Pinpoint the cell where the given text exists, returning its [X, Y] midpoint coordinate. 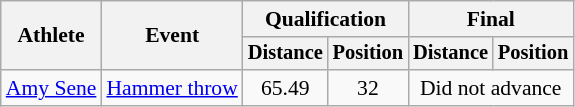
32 [368, 88]
Final [490, 19]
Did not advance [490, 88]
Event [172, 36]
Athlete [52, 36]
65.49 [286, 88]
Amy Sene [52, 88]
Qualification [326, 19]
Hammer throw [172, 88]
